Search for the cell housing the specified text and yield its (x, y) center coordinate. 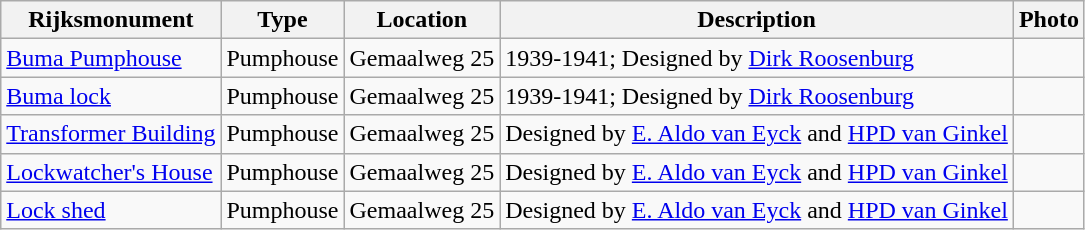
Buma Pumphouse (111, 58)
Location (422, 20)
Rijksmonument (111, 20)
Type (282, 20)
Lock shed (111, 210)
Lockwatcher's House (111, 172)
Buma lock (111, 96)
Transformer Building (111, 134)
Description (757, 20)
Photo (1048, 20)
